Locate the cell with the specified text and output its (X, Y) center coordinate. 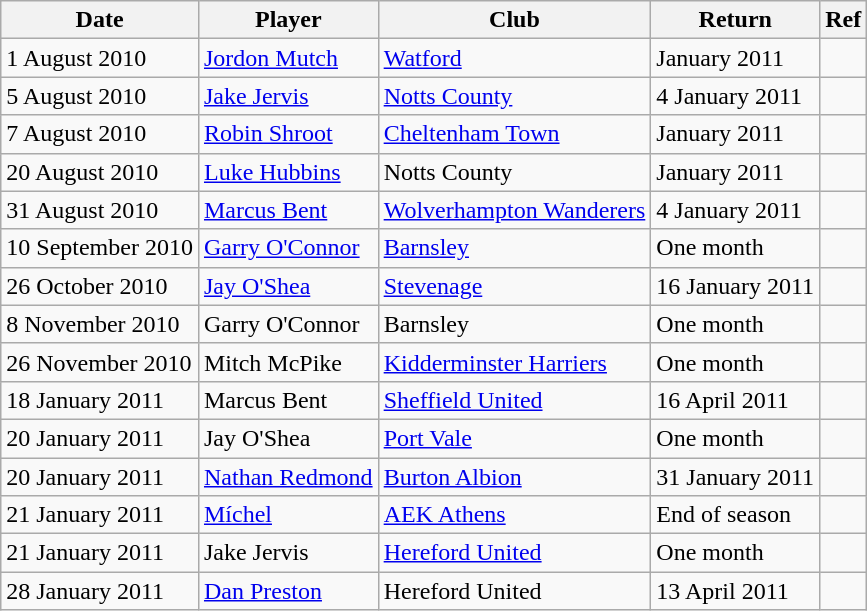
Club (514, 20)
Mitch McPike (288, 362)
Dan Preston (288, 591)
26 November 2010 (100, 362)
Sheffield United (514, 400)
Wolverhampton Wanderers (514, 210)
13 April 2011 (736, 591)
7 August 2010 (100, 134)
Watford (514, 58)
Jordon Mutch (288, 58)
5 August 2010 (100, 96)
31 January 2011 (736, 477)
31 August 2010 (100, 210)
Ref (844, 20)
Kidderminster Harriers (514, 362)
Stevenage (514, 286)
16 January 2011 (736, 286)
Burton Albion (514, 477)
16 April 2011 (736, 400)
Port Vale (514, 438)
Player (288, 20)
8 November 2010 (100, 324)
Luke Hubbins (288, 172)
10 September 2010 (100, 248)
26 October 2010 (100, 286)
Return (736, 20)
1 August 2010 (100, 58)
18 January 2011 (100, 400)
Robin Shroot (288, 134)
Date (100, 20)
Míchel (288, 515)
Cheltenham Town (514, 134)
End of season (736, 515)
20 August 2010 (100, 172)
AEK Athens (514, 515)
28 January 2011 (100, 591)
Nathan Redmond (288, 477)
